Identify which cell holds the provided text, then report its (x, y) central coordinate. 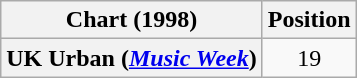
Position (309, 20)
UK Urban (Music Week) (132, 58)
19 (309, 58)
Chart (1998) (132, 20)
